Identify which cell holds the provided text, then report its (X, Y) central coordinate. 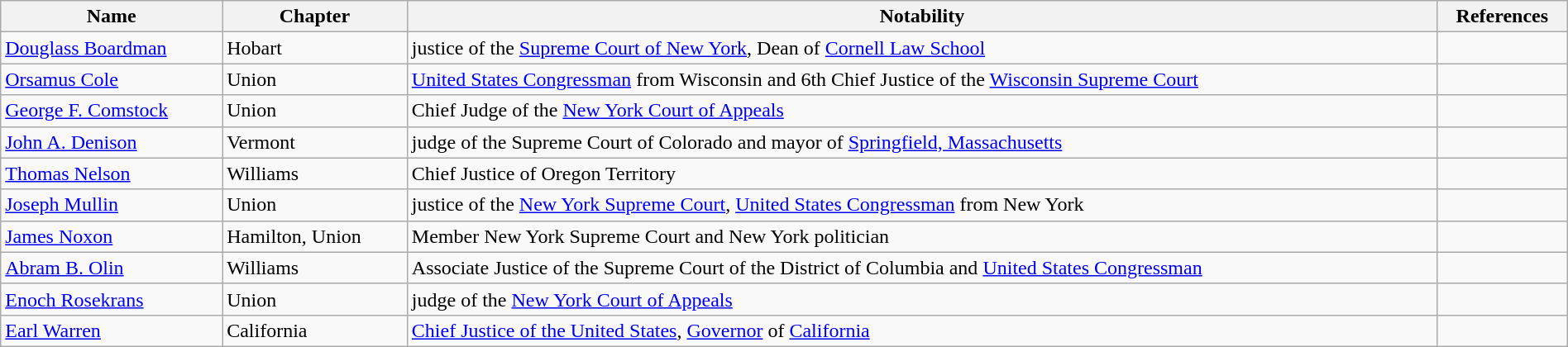
Member New York Supreme Court and New York politician (921, 236)
United States Congressman from Wisconsin and 6th Chief Justice of the Wisconsin Supreme Court (921, 79)
justice of the New York Supreme Court, United States Congressman from New York (921, 205)
John A. Denison (112, 142)
Chief Justice of Oregon Territory (921, 173)
Abram B. Olin (112, 268)
James Noxon (112, 236)
Thomas Nelson (112, 173)
Douglass Boardman (112, 48)
Joseph Mullin (112, 205)
judge of the Supreme Court of Colorado and mayor of Springfield, Massachusetts (921, 142)
Vermont (315, 142)
Chief Judge of the New York Court of Appeals (921, 111)
Orsamus Cole (112, 79)
Chapter (315, 17)
Associate Justice of the Supreme Court of the District of Columbia and United States Congressman (921, 268)
References (1502, 17)
justice of the Supreme Court of New York, Dean of Cornell Law School (921, 48)
Notability (921, 17)
Earl Warren (112, 330)
Name (112, 17)
judge of the New York Court of Appeals (921, 299)
George F. Comstock (112, 111)
Hobart (315, 48)
Enoch Rosekrans (112, 299)
Hamilton, Union (315, 236)
California (315, 330)
Chief Justice of the United States, Governor of California (921, 330)
